Detect which cell encompasses the target text, then output its (x, y) center coordinate. 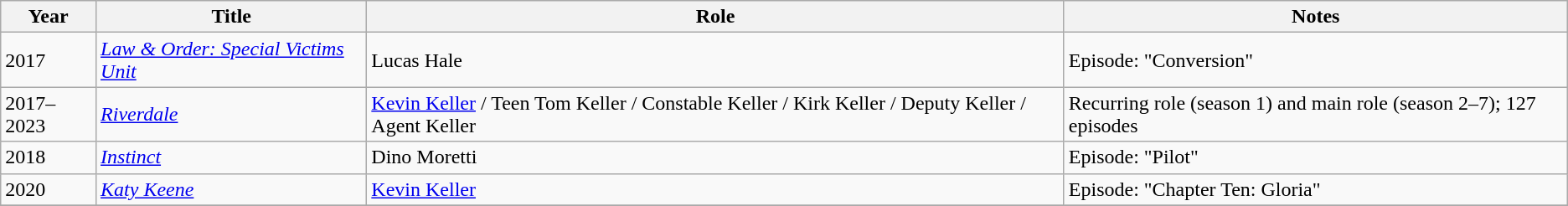
Notes (1315, 17)
2018 (49, 157)
2017–2023 (49, 114)
Kevin Keller / Teen Tom Keller / Constable Keller / Kirk Keller / Deputy Keller / Agent Keller (715, 114)
Lucas Hale (715, 60)
Dino Moretti (715, 157)
Episode: "Chapter Ten: Gloria" (1315, 189)
Year (49, 17)
Episode: "Conversion" (1315, 60)
Role (715, 17)
Episode: "Pilot" (1315, 157)
Recurring role (season 1) and main role (season 2–7); 127 episodes (1315, 114)
Riverdale (231, 114)
2017 (49, 60)
Title (231, 17)
Kevin Keller (715, 189)
Instinct (231, 157)
Katy Keene (231, 189)
Law & Order: Special Victims Unit (231, 60)
2020 (49, 189)
